Return the [X, Y] coordinate for the center point of the cell that contains the specified text.  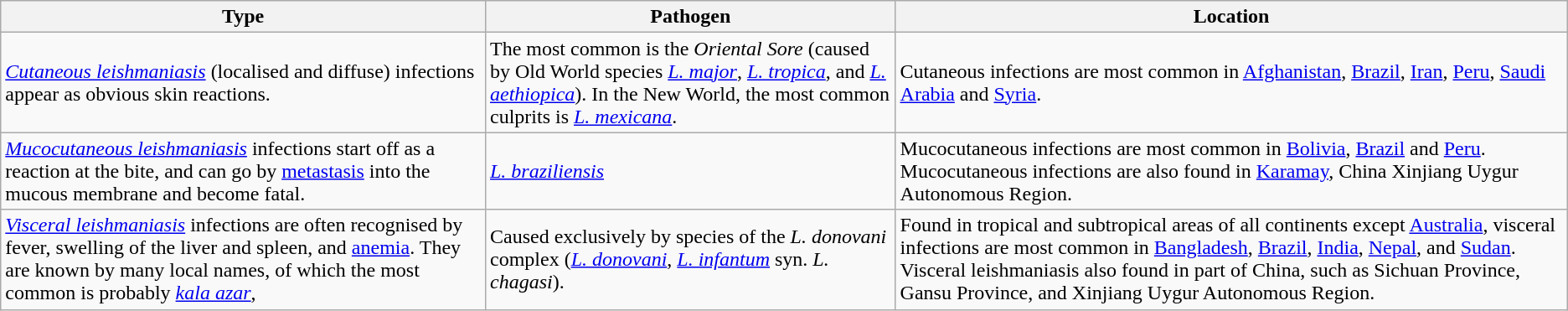
Cutaneous infections are most common in Afghanistan, Brazil, Iran, Peru, Saudi Arabia and Syria. [1231, 82]
L. braziliensis [690, 171]
Pathogen [690, 17]
Cutaneous leishmaniasis (localised and diffuse) infections appear as obvious skin reactions. [243, 82]
Mucocutaneous leishmaniasis infections start off as a reaction at the bite, and can go by metastasis into the mucous membrane and become fatal. [243, 171]
Type [243, 17]
Location [1231, 17]
Caused exclusively by species of the L. donovani complex (L. donovani, L. infantum syn. L. chagasi). [690, 260]
